Scan for the cell matching the given text and deliver its (x, y) coordinate at center. 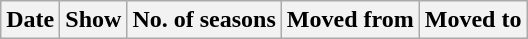
Moved to (473, 20)
Date (30, 20)
Moved from (350, 20)
Show (94, 20)
No. of seasons (204, 20)
